Extract the [x, y] coordinate from the center of the cell holding the provided text.  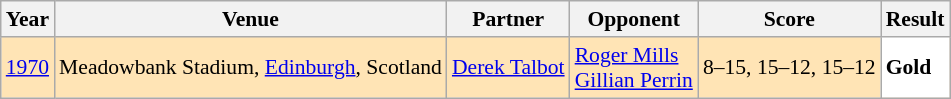
Partner [508, 19]
Venue [250, 19]
1970 [28, 68]
Roger Mills Gillian Perrin [634, 68]
Opponent [634, 19]
Result [916, 19]
8–15, 15–12, 15–12 [790, 68]
Year [28, 19]
Derek Talbot [508, 68]
Score [790, 19]
Gold [916, 68]
Meadowbank Stadium, Edinburgh, Scotland [250, 68]
